Search for the cell housing the specified text and yield its (x, y) center coordinate. 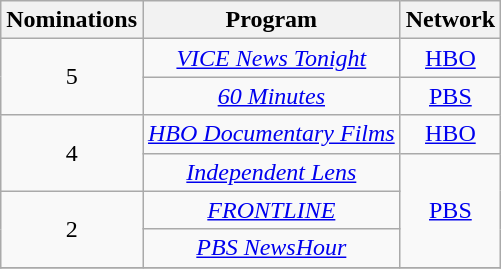
Independent Lens (271, 172)
2 (72, 229)
Program (271, 20)
Network (450, 20)
FRONTLINE (271, 210)
5 (72, 77)
Nominations (72, 20)
PBS NewsHour (271, 248)
60 Minutes (271, 96)
4 (72, 153)
VICE News Tonight (271, 58)
HBO Documentary Films (271, 134)
